From the cell containing the given text, extract its center point as (X, Y) coordinate. 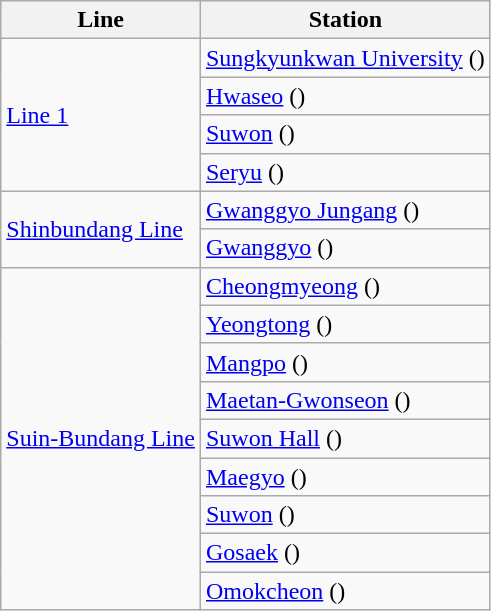
Mangpo () (345, 362)
Seryu () (345, 172)
Maetan-Gwonseon () (345, 400)
Suin-Bundang Line (101, 438)
Gosaek () (345, 553)
Maegyo () (345, 477)
Line 1 (101, 115)
Yeongtong () (345, 324)
Suwon Hall () (345, 438)
Station (345, 20)
Gwanggyo () (345, 248)
Sungkyunkwan University () (345, 58)
Gwanggyo Jungang () (345, 210)
Omokcheon () (345, 591)
Cheongmyeong () (345, 286)
Line (101, 20)
Shinbundang Line (101, 229)
Hwaseo () (345, 96)
